Locate the cell with the specified text and output its [x, y] center coordinate. 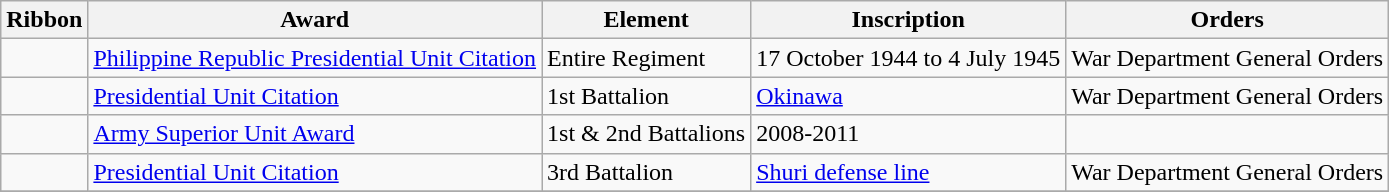
1st & 2nd Battalions [646, 134]
Element [646, 20]
3rd Battalion [646, 172]
Okinawa [908, 96]
Entire Regiment [646, 58]
2008-2011 [908, 134]
Award [315, 20]
1st Battalion [646, 96]
Army Superior Unit Award [315, 134]
Shuri defense line [908, 172]
Orders [1228, 20]
Inscription [908, 20]
17 October 1944 to 4 July 1945 [908, 58]
Ribbon [44, 20]
Philippine Republic Presidential Unit Citation [315, 58]
